Return (x, y) of the center of cell containing provided text 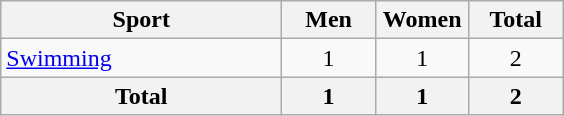
Men (329, 20)
Women (422, 20)
Swimming (142, 58)
Sport (142, 20)
